Locate the cell with the specified text and output its [x, y] center coordinate. 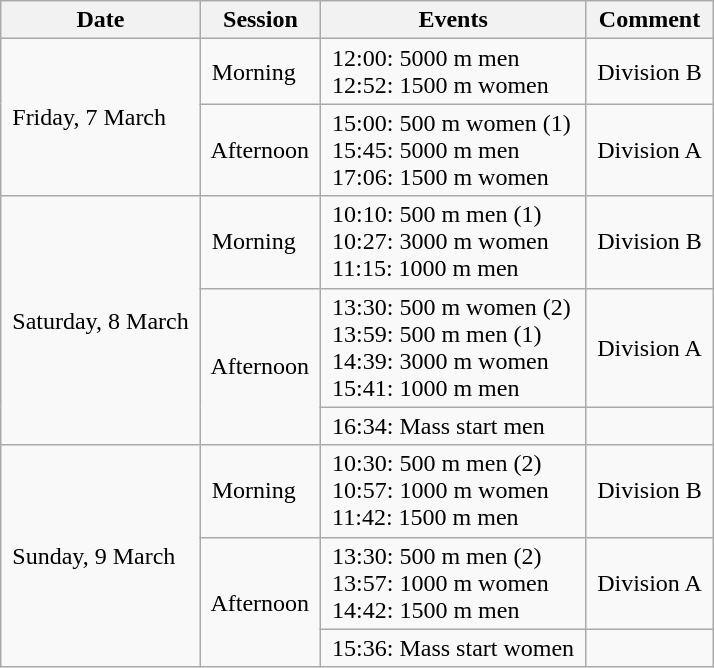
Saturday, 8 March [100, 320]
Friday, 7 March [100, 118]
13:30: 500 m women (2) 13:59: 500 m men (1) 14:39: 3000 m women 15:41: 1000 m men [454, 348]
10:30: 500 m men (2) 10:57: 1000 m women 11:42: 1500 m men [454, 491]
15:36: Mass start women [454, 648]
Session [260, 20]
Sunday, 9 March [100, 556]
12:00: 5000 m men 12:52: 1500 m women [454, 72]
10:10: 500 m men (1) 10:27: 3000 m women 11:15: 1000 m men [454, 242]
Events [454, 20]
Date [100, 20]
Comment [650, 20]
16:34: Mass start men [454, 426]
15:00: 500 m women (1) 15:45: 5000 m men 17:06: 1500 m women [454, 150]
13:30: 500 m men (2) 13:57: 1000 m women 14:42: 1500 m men [454, 583]
